Capture the cell that displays the provided text and extract its (X, Y) central coordinate. 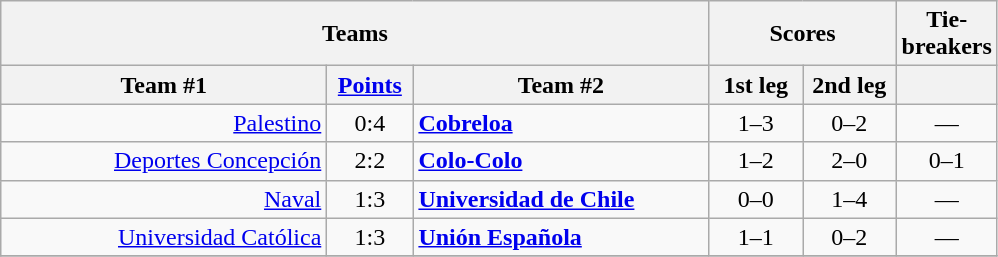
Unión Española (561, 237)
Naval (164, 199)
Team #2 (561, 85)
Tie-breakers (946, 34)
Scores (802, 34)
Universidad Católica (164, 237)
0–0 (756, 199)
1–3 (756, 123)
Cobreloa (561, 123)
0–1 (946, 161)
Points (370, 85)
2nd leg (849, 85)
Team #1 (164, 85)
Teams (355, 34)
Palestino (164, 123)
2:2 (370, 161)
1–1 (756, 237)
Universidad de Chile (561, 199)
1–4 (849, 199)
Colo-Colo (561, 161)
1st leg (756, 85)
2–0 (849, 161)
1–2 (756, 161)
Deportes Concepción (164, 161)
0:4 (370, 123)
